For the text-containing cell, return its midpoint in (x, y) coordinate format. 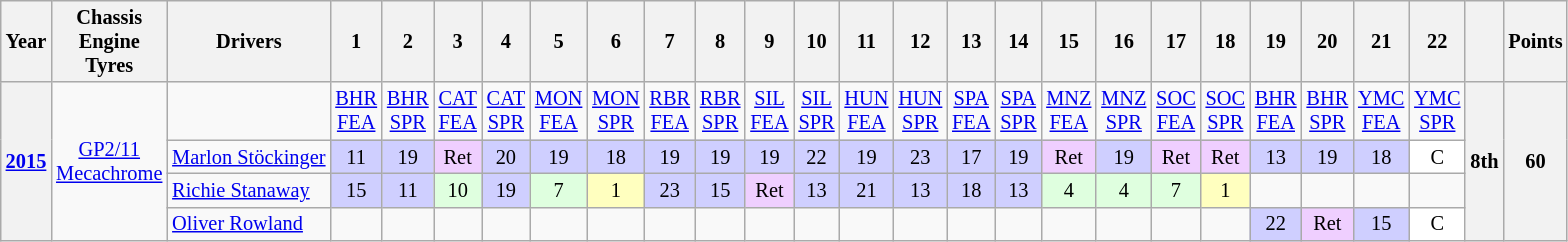
HUNSPR (920, 111)
SPASPR (1018, 111)
Richie Stanaway (248, 190)
SILFEA (769, 111)
16 (1124, 41)
Marlon Stöckinger (248, 157)
SOCFEA (1176, 111)
ChassisEngineTyres (109, 41)
YMCFEA (1381, 111)
Points (1535, 41)
2 (408, 41)
6 (616, 41)
YMCSPR (1437, 111)
SILSPR (817, 111)
SPAFEA (971, 111)
14 (1018, 41)
RBRSPR (720, 111)
Year (26, 41)
12 (920, 41)
3 (458, 41)
8th (1484, 162)
Oliver Rowland (248, 224)
CATFEA (458, 111)
Drivers (248, 41)
GP2/11Mecachrome (109, 162)
MONSPR (616, 111)
RBRFEA (669, 111)
CATSPR (506, 111)
MONFEA (558, 111)
8 (720, 41)
MNZSPR (1124, 111)
2015 (26, 162)
60 (1535, 162)
5 (558, 41)
SOCSPR (1226, 111)
9 (769, 41)
MNZFEA (1068, 111)
HUNFEA (867, 111)
